Output the (x, y) coordinate of the center of the cell containing the given text.  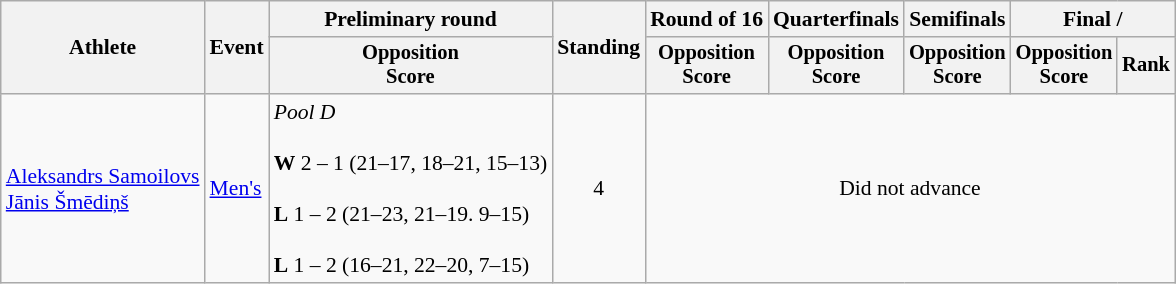
Semifinals (958, 19)
Standing (598, 48)
4 (598, 188)
Men's (237, 188)
Quarterfinals (836, 19)
Rank (1146, 66)
Aleksandrs SamoilovsJānis Šmēdiņš (103, 188)
Athlete (103, 48)
Final / (1093, 19)
Did not advance (910, 188)
Event (237, 48)
Preliminary round (411, 19)
Round of 16 (706, 19)
Pool DW 2 – 1 (21–17, 18–21, 15–13)L 1 – 2 (21–23, 21–19. 9–15)L 1 – 2 (16–21, 22–20, 7–15) (411, 188)
